Output the (x, y) coordinate of the center of the cell containing the given text.  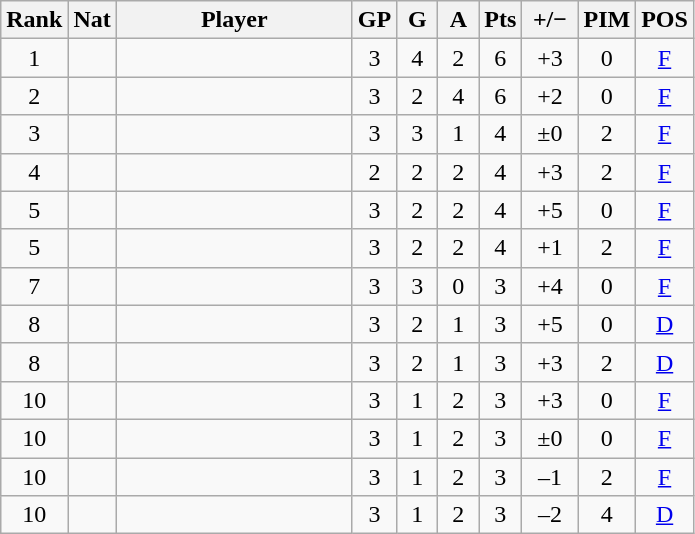
Nat (92, 20)
+1 (550, 248)
+2 (550, 96)
+/− (550, 20)
Pts (500, 20)
GP (374, 20)
POS (665, 20)
7 (34, 286)
PIM (607, 20)
–2 (550, 515)
A (458, 20)
Player (234, 20)
G (418, 20)
–1 (550, 477)
Rank (34, 20)
+4 (550, 286)
